Detect which cell encompasses the target text, then output its (x, y) center coordinate. 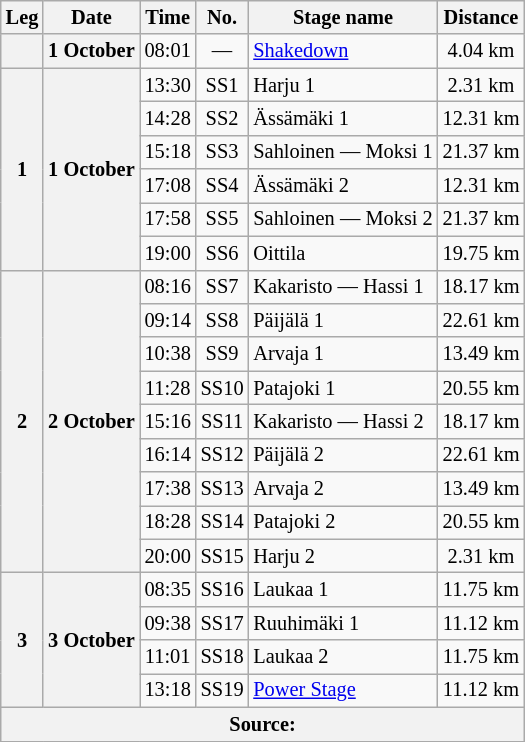
Arvaja 2 (342, 489)
08:01 (168, 51)
16:14 (168, 455)
08:35 (168, 589)
10:38 (168, 354)
SS12 (222, 455)
20:00 (168, 556)
SS2 (222, 118)
SS16 (222, 589)
SS4 (222, 186)
Arvaja 1 (342, 354)
Ruuhimäki 1 (342, 623)
17:08 (168, 186)
Harju 2 (342, 556)
Date (91, 17)
3 October (91, 640)
Time (168, 17)
SS7 (222, 287)
— (222, 51)
15:18 (168, 152)
SS1 (222, 85)
Sahloinen — Moksi 2 (342, 219)
19.75 km (482, 253)
SS8 (222, 320)
Oittila (342, 253)
Patajoki 2 (342, 522)
17:58 (168, 219)
Ässämäki 1 (342, 118)
No. (222, 17)
14:28 (168, 118)
08:16 (168, 287)
18:28 (168, 522)
13:30 (168, 85)
SS10 (222, 388)
Distance (482, 17)
SS11 (222, 421)
Kakaristo — Hassi 2 (342, 421)
09:38 (168, 623)
11:01 (168, 657)
SS18 (222, 657)
13:18 (168, 690)
17:38 (168, 489)
09:14 (168, 320)
SS19 (222, 690)
Kakaristo — Hassi 1 (342, 287)
1 (22, 169)
2 (22, 422)
SS9 (222, 354)
Stage name (342, 17)
SS17 (222, 623)
4.04 km (482, 51)
19:00 (168, 253)
Patajoki 1 (342, 388)
Power Stage (342, 690)
SS3 (222, 152)
Harju 1 (342, 85)
SS13 (222, 489)
Laukaa 1 (342, 589)
SS14 (222, 522)
3 (22, 640)
Päijälä 1 (342, 320)
Laukaa 2 (342, 657)
Päijälä 2 (342, 455)
SS6 (222, 253)
Shakedown (342, 51)
Source: (263, 724)
Leg (22, 17)
11:28 (168, 388)
Ässämäki 2 (342, 186)
Sahloinen — Moksi 1 (342, 152)
SS5 (222, 219)
SS15 (222, 556)
2 October (91, 422)
15:16 (168, 421)
